Provide the (X, Y) coordinate of the cell's center where the given text is located.  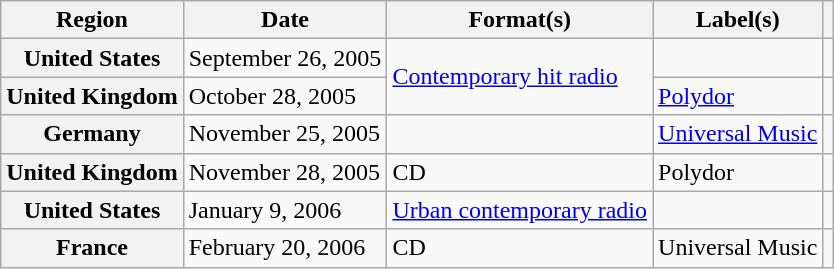
September 26, 2005 (285, 58)
Format(s) (520, 20)
January 9, 2006 (285, 210)
Urban contemporary radio (520, 210)
November 25, 2005 (285, 134)
Date (285, 20)
Contemporary hit radio (520, 77)
October 28, 2005 (285, 96)
November 28, 2005 (285, 172)
Region (92, 20)
February 20, 2006 (285, 248)
France (92, 248)
Label(s) (738, 20)
Germany (92, 134)
